From the cell containing the given text, extract its center point as (X, Y) coordinate. 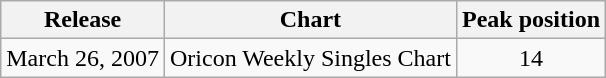
Peak position (530, 20)
Oricon Weekly Singles Chart (310, 58)
March 26, 2007 (83, 58)
Chart (310, 20)
Release (83, 20)
14 (530, 58)
